Identify which cell holds the provided text, then report its (x, y) central coordinate. 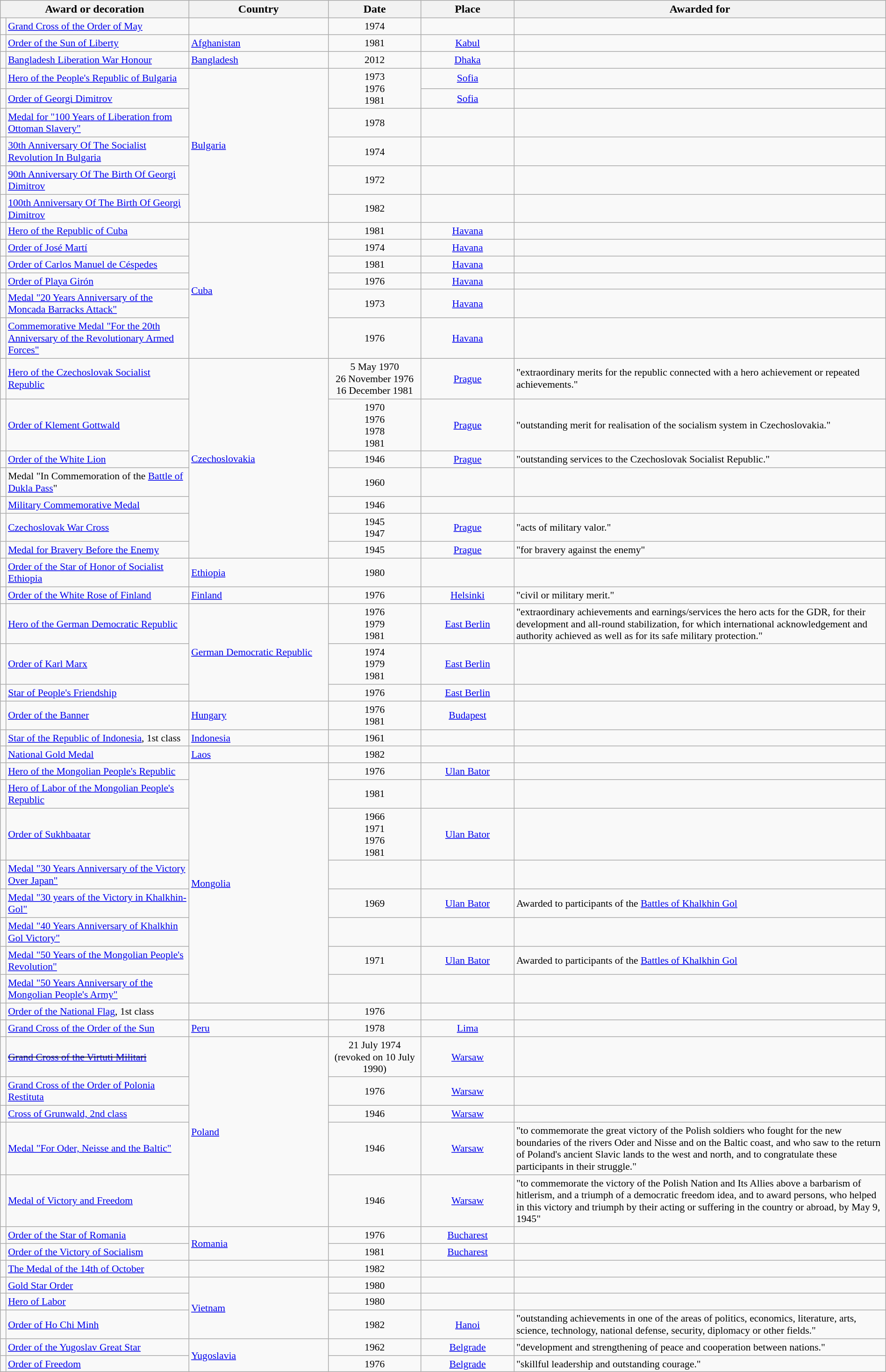
19761981 (375, 716)
"outstanding merit for realisation of the socialism system in Czechoslovakia." (700, 425)
Medal for Bravery Before the Enemy (97, 550)
Star of People's Friendship (97, 693)
Order of the White Lion (97, 460)
"extraordinary merits for the republic connected with a hero achievement or repeated achievements." (700, 378)
1960 (375, 482)
1972 (375, 180)
Hero of the Czechoslovak Socialist Republic (97, 378)
Medal "In Commemoration of the Battle of Dukla Pass" (97, 482)
Medal of Victory and Freedom (97, 1201)
Vietnam (258, 1308)
Yugoslavia (258, 1356)
Order of Klement Gottwald (97, 425)
Helsinki (467, 595)
5 May 197026 November 197616 December 1981 (375, 378)
Order of the Star of Romania (97, 1235)
197419791981 (375, 664)
Bulgaria (258, 146)
"development and strengthening of peace and cooperation between nations." (700, 1347)
Grand Cross of the Order of May (97, 27)
1945 (375, 550)
Cuba (258, 291)
1973 (375, 304)
Order of the Banner (97, 716)
Place (467, 9)
Medal "40 Years Anniversary of Khalkhin Gol Victory" (97, 931)
Finland (258, 595)
Country (258, 9)
Order of the Star of Honor of Socialist Ethiopia (97, 573)
Czechoslovak War Cross (97, 527)
1962 (375, 1347)
Hero of the Republic of Cuba (97, 231)
Medal for "100 Years of Liberation from Ottoman Slavery" (97, 122)
Order of José Martí (97, 248)
Order of Georgi Dimitrov (97, 98)
Laos (258, 754)
100th Anniversary Of The Birth Of Georgi Dimitrov (97, 208)
21 July 1974 (revoked on 10 July 1990) (375, 1057)
Ethiopia (258, 573)
Medal "20 Years Anniversary of the Moncada Barracks Attack" (97, 304)
Kabul (467, 43)
Medal "For Oder, Neisse and the Baltic" (97, 1148)
Order of the Sun of Liberty (97, 43)
1961 (375, 738)
Order of the Yugoslav Great Star (97, 1347)
Awarded for (700, 9)
90th Anniversary Of The Birth Of Georgi Dimitrov (97, 180)
National Gold Medal (97, 754)
Order of Ho Chi Minh (97, 1324)
Indonesia (258, 738)
Order of Karl Marx (97, 664)
Hero of the Mongolian People's Republic (97, 771)
Military Commemorative Medal (97, 505)
Medal "30 years of the Victory in Khalkhin-Gol" (97, 903)
Order of Playa Girón (97, 281)
Dhaka (467, 60)
1971 (375, 960)
Budapest (467, 716)
Order of Freedom (97, 1364)
Order of Sukhbaatar (97, 834)
Hero of the German Democratic Republic (97, 624)
Award or decoration (94, 9)
Cross of Grunwald, 2nd class (97, 1114)
Bangladesh (258, 60)
Hero of Labor of the Mongolian People's Republic (97, 794)
Grand Cross of the Order of Polonia Restituta (97, 1091)
Gold Star Order (97, 1285)
Grand Cross of the Order of the Sun (97, 1028)
Star of the Republic of Indonesia, 1st class (97, 738)
Afghanistan (258, 43)
"for bravery against the enemy" (700, 550)
Peru (258, 1028)
Lima (467, 1028)
Date (375, 9)
Commemorative Medal "For the 20th Anniversary of the Revolutionary Armed Forces" (97, 338)
Bangladesh Liberation War Honour (97, 60)
Order of Carlos Manuel de Céspedes (97, 264)
"civil or military merit." (700, 595)
19451947 (375, 527)
Poland (258, 1132)
1970197619781981 (375, 425)
Hungary (258, 716)
Medal "50 Years Anniversary of the Mongolian People's Army" (97, 988)
Mongolia (258, 883)
Czechoslovakia (258, 458)
Order of the White Rose of Finland (97, 595)
German Democratic Republic (258, 652)
30th Anniversary Of The Socialist Revolution In Bulgaria (97, 151)
"skillful leadership and outstanding courage." (700, 1364)
Medal "50 Years of the Mongolian People's Revolution" (97, 960)
1966197119761981 (375, 834)
Order of the Victory of Socialism (97, 1252)
"acts of military valor." (700, 527)
1969 (375, 903)
2012 (375, 60)
Grand Cross of the Virtuti Militari (97, 1057)
197319761981 (375, 89)
The Medal of the 14th of October (97, 1269)
Medal "30 Years Anniversary of the Victory Over Japan" (97, 874)
Hero of the People's Republic of Bulgaria (97, 78)
Order of the National Flag, 1st class (97, 1011)
Hanoi (467, 1324)
Romania (258, 1244)
197619791981 (375, 624)
"outstanding services to the Czechoslovak Socialist Republic." (700, 460)
Hero of Labor (97, 1302)
